Locate the cell with the specified text and output its [x, y] center coordinate. 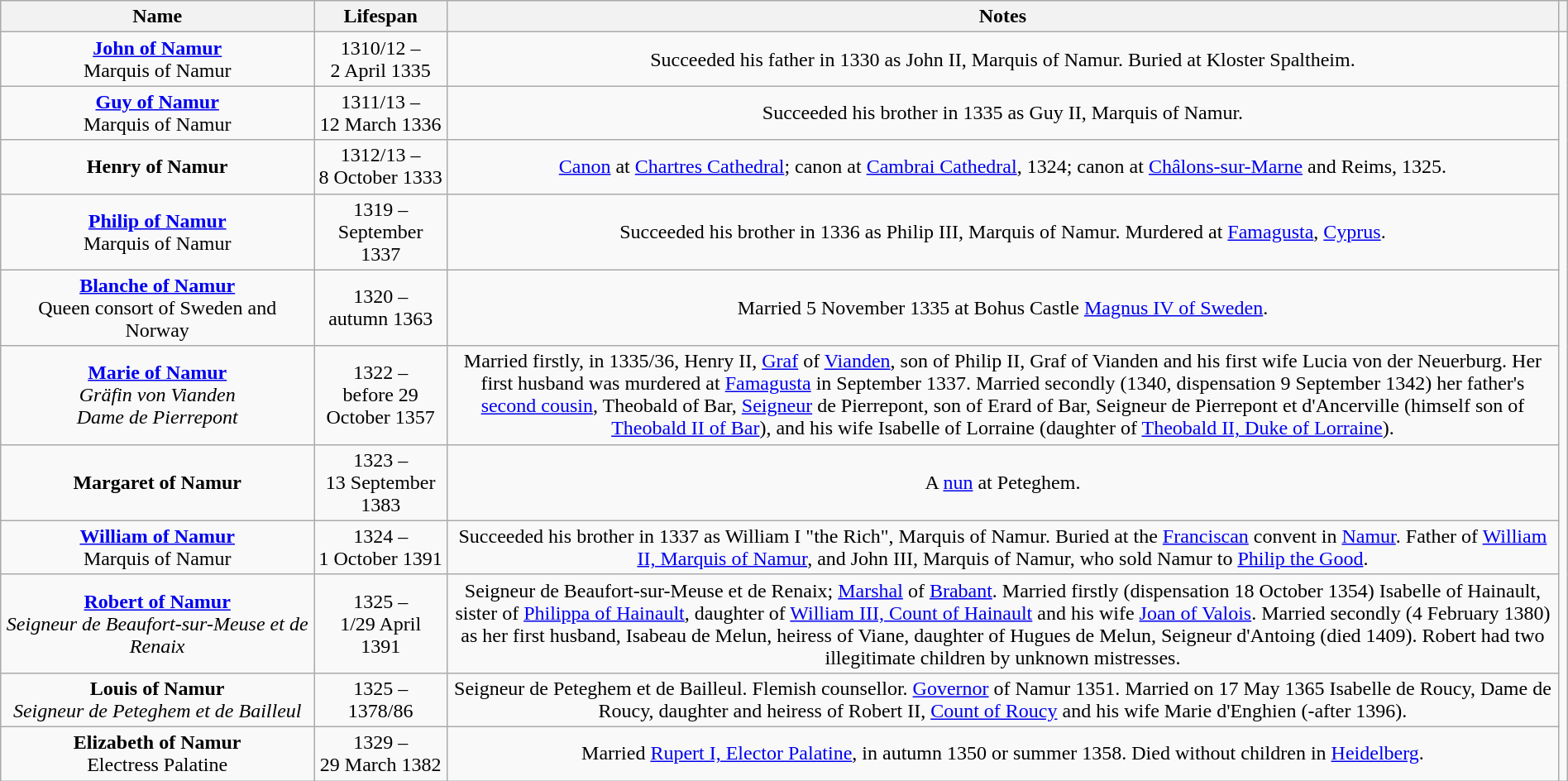
Guy of NamurMarquis of Namur [157, 113]
1325 –1/29 April 1391 [380, 624]
1322 – before 29 October 1357 [380, 395]
Succeeded his brother in 1336 as Philip III, Marquis of Namur. Murdered at Famagusta, Cyprus. [1002, 232]
1325 – 1378/86 [380, 700]
Elizabeth of NamurElectress Palatine [157, 753]
1320 – autumn 1363 [380, 308]
Robert of NamurSeigneur de Beaufort-sur-Meuse et de Renaix [157, 624]
1329 – 29 March 1382 [380, 753]
1324 – 1 October 1391 [380, 548]
Married Rupert I, Elector Palatine, in autumn 1350 or summer 1358. Died without children in Heidelberg. [1002, 753]
Canon at Chartres Cathedral; canon at Cambrai Cathedral, 1324; canon at Châlons-sur-Marne and Reims, 1325. [1002, 167]
John of NamurMarquis of Namur [157, 60]
1310/12 – 2 April 1335 [380, 60]
Henry of Namur [157, 167]
William of NamurMarquis of Namur [157, 548]
Blanche of NamurQueen consort of Sweden and Norway [157, 308]
Marie of NamurGräfin von ViandenDame de Pierrepont [157, 395]
Lifespan [380, 17]
Succeeded his father in 1330 as John II, Marquis of Namur. Buried at Kloster Spaltheim. [1002, 60]
Married 5 November 1335 at Bohus Castle Magnus IV of Sweden. [1002, 308]
1323 – 13 September 1383 [380, 482]
1319 – September 1337 [380, 232]
Louis of NamurSeigneur de Peteghem et de Bailleul [157, 700]
Margaret of Namur [157, 482]
Succeeded his brother in 1335 as Guy II, Marquis of Namur. [1002, 113]
Name [157, 17]
1312/13 – 8 October 1333 [380, 167]
Notes [1002, 17]
A nun at Peteghem. [1002, 482]
1311/13 – 12 March 1336 [380, 113]
Philip of NamurMarquis of Namur [157, 232]
